Search for the cell housing the specified text and yield its [x, y] center coordinate. 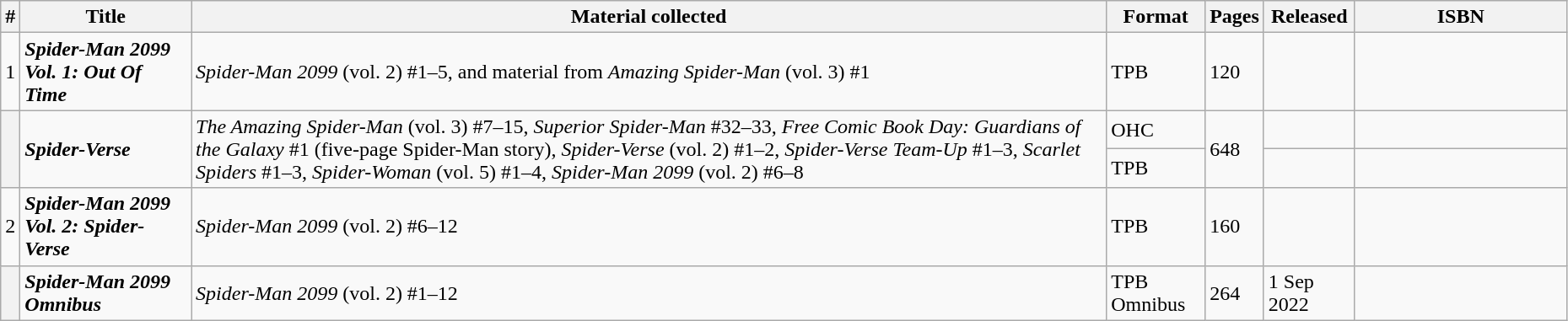
1 [10, 72]
648 [1235, 149]
Spider-Man 2099 (vol. 2) #1–12 [649, 293]
ISBN [1461, 17]
160 [1235, 227]
264 [1235, 293]
Spider-Man 2099 (vol. 2) #1–5, and material from Amazing Spider-Man (vol. 3) #1 [649, 72]
Spider-Man 2099 Omnibus [106, 293]
Spider-Verse [106, 149]
Released [1309, 17]
120 [1235, 72]
Spider-Man 2099 (vol. 2) #6–12 [649, 227]
1 Sep 2022 [1309, 293]
Title [106, 17]
Pages [1235, 17]
Spider-Man 2099 Vol. 2: Spider-Verse [106, 227]
Material collected [649, 17]
# [10, 17]
Format [1156, 17]
TPB Omnibus [1156, 293]
Spider-Man 2099 Vol. 1: Out Of Time [106, 72]
OHC [1156, 130]
2 [10, 227]
